Output the [x, y] coordinate of the center of the cell containing the given text.  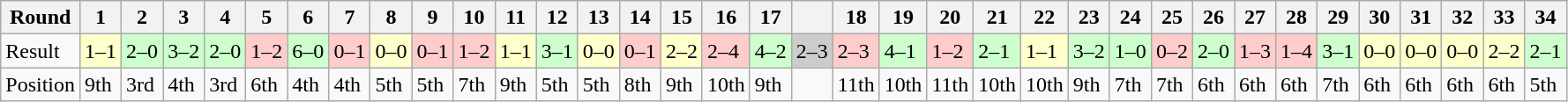
0–2 [1171, 51]
Round [41, 18]
1–4 [1296, 51]
34 [1545, 18]
4–2 [771, 51]
29 [1339, 18]
30 [1379, 18]
6 [309, 18]
3 [183, 18]
27 [1256, 18]
4 [226, 18]
24 [1131, 18]
20 [951, 18]
21 [997, 18]
17 [771, 18]
23 [1088, 18]
18 [855, 18]
33 [1505, 18]
15 [681, 18]
5 [266, 18]
4–1 [903, 51]
26 [1213, 18]
32 [1462, 18]
9 [432, 18]
22 [1045, 18]
6–0 [309, 51]
10 [474, 18]
11 [515, 18]
2–4 [726, 51]
7 [349, 18]
Position [41, 84]
28 [1296, 18]
8th [640, 84]
14 [640, 18]
31 [1422, 18]
8 [392, 18]
16 [726, 18]
1–0 [1131, 51]
13 [598, 18]
19 [903, 18]
Result [41, 51]
12 [557, 18]
25 [1171, 18]
2 [143, 18]
1 [101, 18]
1–3 [1256, 51]
